Identify which cell holds the provided text, then report its (X, Y) central coordinate. 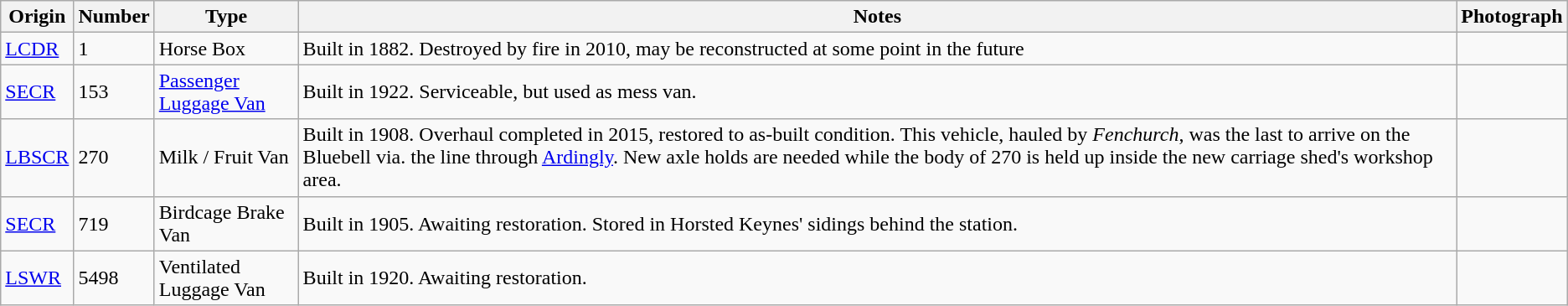
Number (114, 17)
5498 (114, 278)
LBSCR (37, 158)
Origin (37, 17)
Horse Box (226, 49)
Type (226, 17)
1 (114, 49)
Milk / Fruit Van (226, 158)
Built in 1882. Destroyed by fire in 2010, may be reconstructed at some point in the future (878, 49)
Notes (878, 17)
LSWR (37, 278)
Built in 1905. Awaiting restoration. Stored in Horsted Keynes' sidings behind the station. (878, 223)
LCDR (37, 49)
Birdcage Brake Van (226, 223)
Built in 1922. Serviceable, but used as mess van. (878, 92)
153 (114, 92)
Built in 1920. Awaiting restoration. (878, 278)
Photograph (1512, 17)
719 (114, 223)
270 (114, 158)
Passenger Luggage Van (226, 92)
Ventilated Luggage Van (226, 278)
